Output the [X, Y] coordinate of the center of the cell containing the given text.  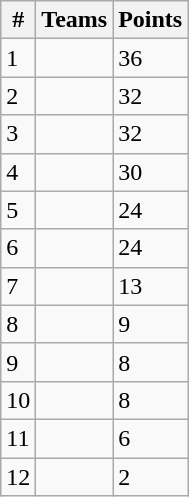
Points [150, 20]
11 [18, 438]
36 [150, 58]
10 [18, 400]
3 [18, 134]
30 [150, 172]
12 [18, 477]
# [18, 20]
4 [18, 172]
13 [150, 286]
5 [18, 210]
7 [18, 286]
Teams [74, 20]
1 [18, 58]
